Return (x, y) of the center of cell containing provided text 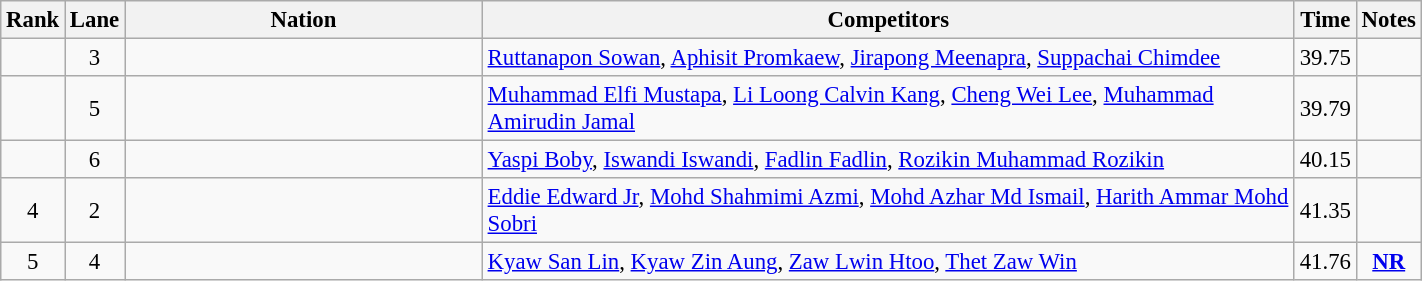
2 (95, 210)
NR (1388, 262)
Competitors (888, 20)
Nation (304, 20)
Notes (1388, 20)
40.15 (1325, 160)
Ruttanapon Sowan, Aphisit Promkaew, Jirapong Meenapra, Suppachai Chimdee (888, 58)
41.35 (1325, 210)
Eddie Edward Jr, Mohd Shahmimi Azmi, Mohd Azhar Md Ismail, Harith Ammar Mohd Sobri (888, 210)
Yaspi Boby, Iswandi Iswandi, Fadlin Fadlin, Rozikin Muhammad Rozikin (888, 160)
Rank (33, 20)
Kyaw San Lin, Kyaw Zin Aung, Zaw Lwin Htoo, Thet Zaw Win (888, 262)
3 (95, 58)
Time (1325, 20)
41.76 (1325, 262)
6 (95, 160)
Lane (95, 20)
39.79 (1325, 108)
Muhammad Elfi Mustapa, Li Loong Calvin Kang, Cheng Wei Lee, Muhammad Amirudin Jamal (888, 108)
39.75 (1325, 58)
